Return the [X, Y] coordinate for the center point of the cell that contains the specified text.  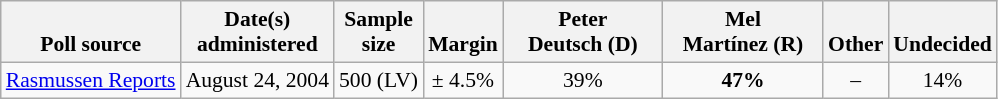
47% [743, 80]
Undecided [942, 32]
39% [583, 80]
± 4.5% [463, 80]
500 (LV) [378, 80]
MelMartínez (R) [743, 32]
– [856, 80]
Other [856, 32]
14% [942, 80]
Poll source [91, 32]
August 24, 2004 [258, 80]
Rasmussen Reports [91, 80]
PeterDeutsch (D) [583, 32]
Margin [463, 32]
Samplesize [378, 32]
Date(s)administered [258, 32]
